Pinpoint the cell where the given text exists, returning its (X, Y) midpoint coordinate. 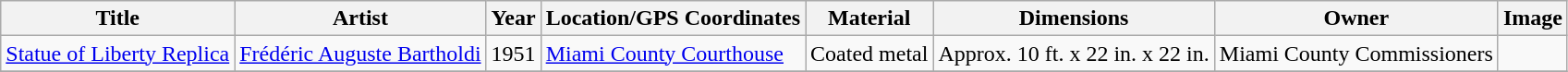
Material (869, 18)
Year (514, 18)
Dimensions (1074, 18)
Artist (360, 18)
Miami County Commissioners (1356, 54)
1951 (514, 54)
Title (118, 18)
Frédéric Auguste Bartholdi (360, 54)
Coated metal (869, 54)
Miami County Courthouse (673, 54)
Image (1532, 18)
Statue of Liberty Replica (118, 54)
Location/GPS Coordinates (673, 18)
Owner (1356, 18)
Approx. 10 ft. x 22 in. x 22 in. (1074, 54)
